From the cell containing the given text, extract its center point as [x, y] coordinate. 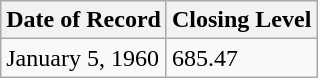
Date of Record [84, 20]
January 5, 1960 [84, 58]
685.47 [241, 58]
Closing Level [241, 20]
